Determine the (X, Y) coordinate at the center of the cell enclosing the given text.  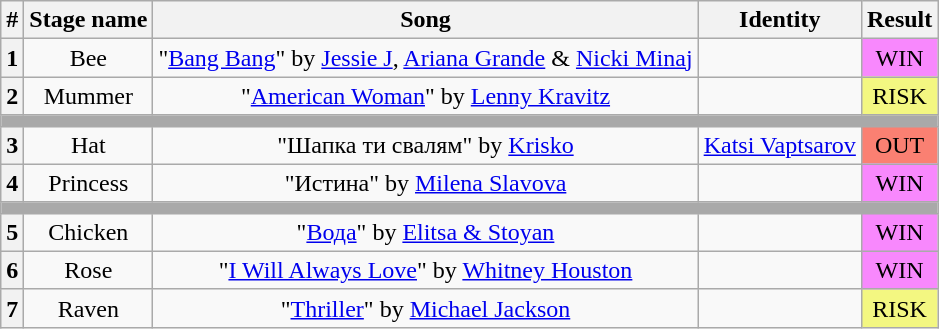
Hat (88, 145)
1 (12, 58)
Raven (88, 308)
3 (12, 145)
"Истина" by Milena Slavova (426, 183)
Chicken (88, 232)
"Шапка ти свалям" by Krisko (426, 145)
Bee (88, 58)
5 (12, 232)
Identity (780, 20)
Song (426, 20)
4 (12, 183)
7 (12, 308)
Stage name (88, 20)
Result (899, 20)
6 (12, 270)
Katsi Vaptsarov (780, 145)
2 (12, 96)
"I Will Always Love" by Whitney Houston (426, 270)
"American Woman" by Lenny Kravitz (426, 96)
# (12, 20)
Princess (88, 183)
"Bang Bang" by Jessie J, Ariana Grande & Nicki Minaj (426, 58)
OUT (899, 145)
Mummer (88, 96)
"Вода" by Elitsa & Stoyan (426, 232)
"Thriller" by Michael Jackson (426, 308)
Rose (88, 270)
